Return the [X, Y] coordinate for the center point of the cell that contains the specified text.  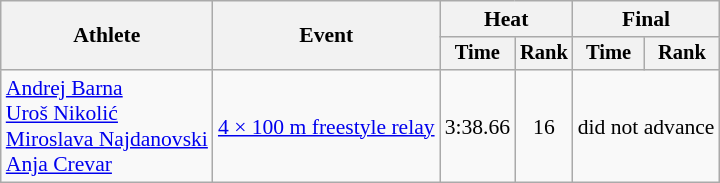
4 × 100 m freestyle relay [326, 126]
Heat [506, 19]
3:38.66 [478, 126]
16 [544, 126]
Andrej BarnaUroš NikolićMiroslava NajdanovskiAnja Crevar [107, 126]
Event [326, 36]
did not advance [646, 126]
Final [646, 19]
Athlete [107, 36]
